From the cell containing the given text, extract its center point as [x, y] coordinate. 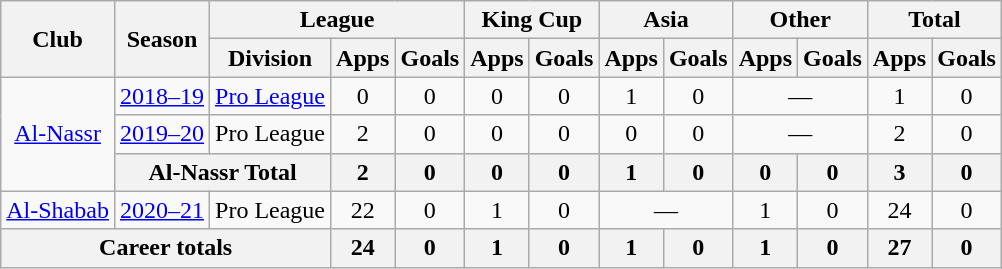
2020–21 [162, 210]
Division [270, 58]
Al-Nassr [58, 134]
Al-Nassr Total [222, 172]
League [338, 20]
Total [934, 20]
Al-Shabab [58, 210]
King Cup [532, 20]
Club [58, 39]
Other [800, 20]
22 [363, 210]
2019–20 [162, 134]
2018–19 [162, 96]
27 [899, 248]
Season [162, 39]
Asia [666, 20]
3 [899, 172]
Career totals [166, 248]
